Provide the (x, y) coordinate of the cell's center where the given text is located.  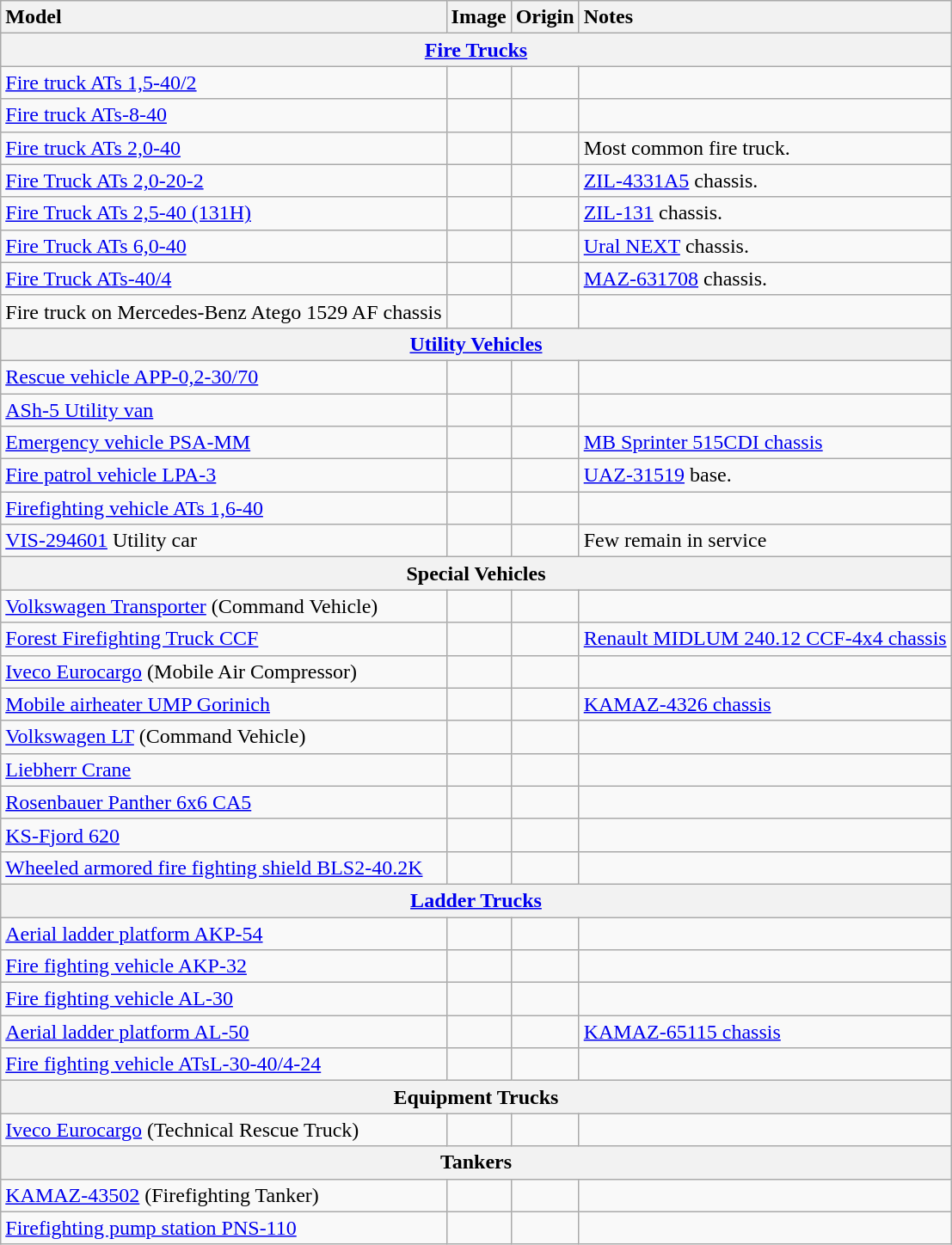
Aerial ladder platform AL-50 (224, 1032)
Rosenbauer Panther 6x6 CA5 (224, 802)
Iveco Eurocargo (Mobile Air Compressor) (224, 672)
Fire Truck ATs 2,5-40 (131Н) (224, 213)
Fire truck on Mercedes-Benz Atego 1529 AF chassis (224, 311)
Wheeled armored fire fighting shield BLS2-40.2K (224, 868)
Forest Firefighting Truck CCF (224, 639)
Renault MIDLUM 240.12 CCF-4x4 chassis (765, 639)
Fire Truck ATs 6,0-40 (224, 246)
KAMAZ-43502 (Firefighting Tanker) (224, 1195)
MAZ-631708 chassis. (765, 279)
MB Sprinter 515CDI chassis (765, 443)
Special Vehicles (476, 573)
Fire patrol vehicle LPA-3 (224, 475)
Notes (765, 17)
Volkswagen LT (Command Vehicle) (224, 737)
Fire truck ATs 2,0-40 (224, 148)
ZIL-4331A5 chassis. (765, 181)
Mobile airheater UMP Gorinich (224, 704)
Fire Truck ATs 2,0-20-2 (224, 181)
Aerial ladder platform AKP-54 (224, 933)
Most common fire truck. (765, 148)
Model (224, 17)
Fire fighting vehicle AKP-32 (224, 966)
ZIL-131 chassis. (765, 213)
UAZ-31519 base. (765, 475)
Iveco Eurocargo (Technical Rescue Truck) (224, 1130)
KAMAZ-65115 chassis (765, 1032)
Fire Trucks (476, 50)
Utility Vehicles (476, 344)
Fire truck ATs-8-40 (224, 115)
Origin (545, 17)
Fire fighting vehicle ATsL-30-40/4-24 (224, 1064)
KAMAZ-4326 chassis (765, 704)
ASh-5 Utility van (224, 410)
Emergency vehicle PSA-MM (224, 443)
Rescue vehicle APP-0,2-30/70 (224, 377)
Liebherr Crane (224, 770)
KS-Fjord 620 (224, 835)
Fire truck ATs 1,5-40/2 (224, 83)
Firefighting vehicle ATs 1,6-40 (224, 508)
Fire Truck ATs-40/4 (224, 279)
Tankers (476, 1162)
Volkswagen Transporter (Command Vehicle) (224, 606)
Fire fighting vehicle AL-30 (224, 999)
Firefighting pump station PNS-110 (224, 1228)
Few remain in service (765, 541)
Ural NEXT chassis. (765, 246)
Equipment Trucks (476, 1097)
Image (478, 17)
Ladder Trucks (476, 900)
VIS-294601 Utility car (224, 541)
